Return the [x, y] coordinate for the center point of the cell that contains the specified text.  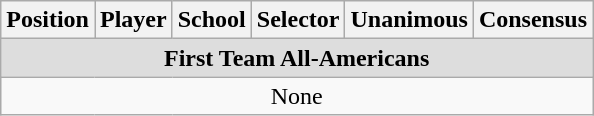
First Team All-Americans [297, 58]
Selector [298, 20]
School [212, 20]
Position [48, 20]
None [297, 96]
Consensus [532, 20]
Player [133, 20]
Unanimous [409, 20]
